Extract the (x, y) coordinate from the center of the cell holding the provided text.  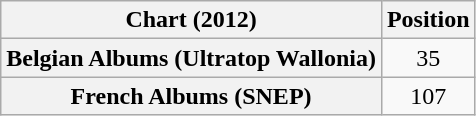
Belgian Albums (Ultratop Wallonia) (192, 58)
Chart (2012) (192, 20)
French Albums (SNEP) (192, 96)
107 (428, 96)
Position (428, 20)
35 (428, 58)
